Determine the (X, Y) coordinate at the center of the cell enclosing the given text.  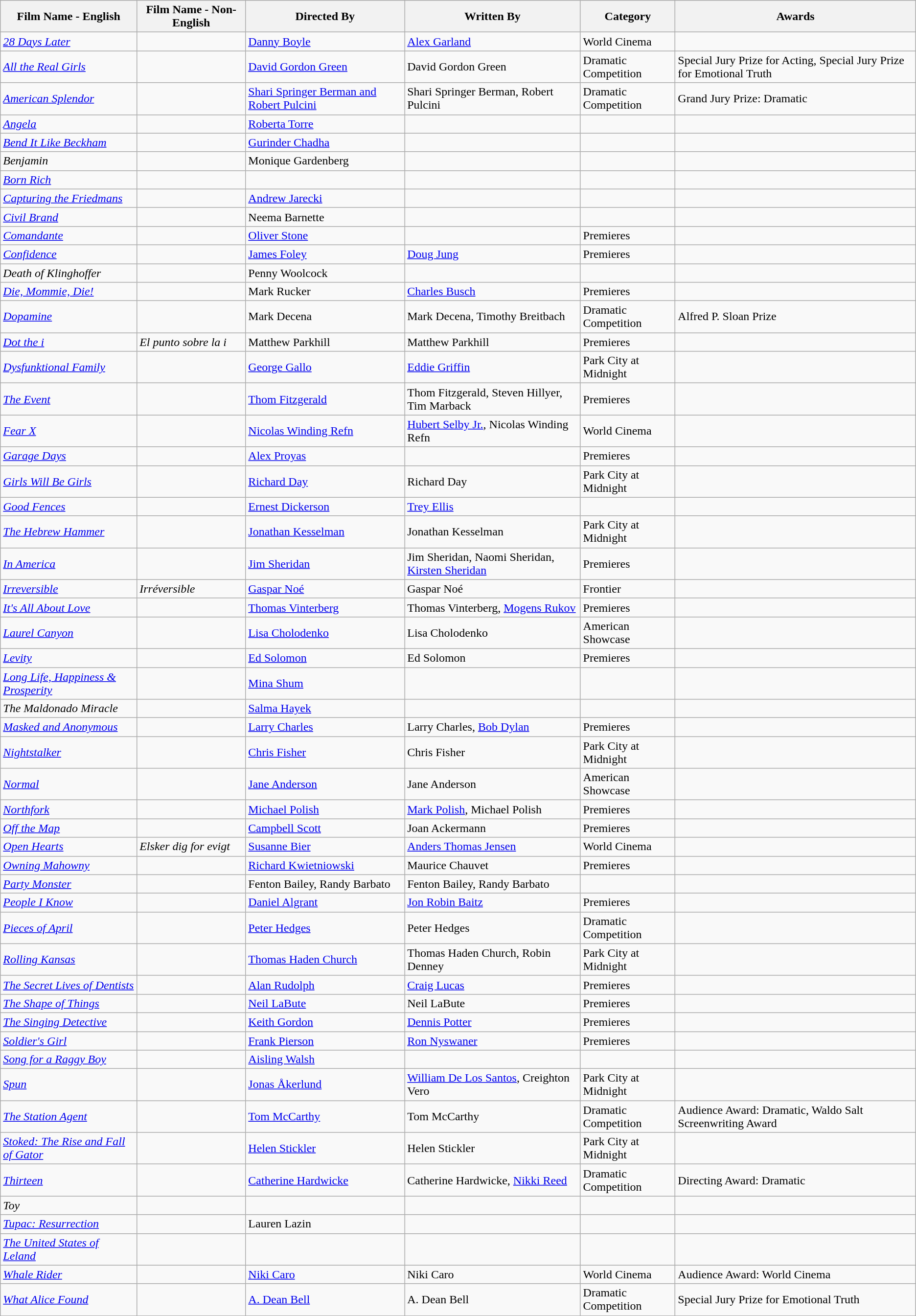
Stoked: The Rise and Fall of Gator (69, 1148)
Thom Fitzgerald, Steven Hillyer, Tim Marback (492, 399)
Jim Sheridan, Naomi Sheridan, Kirsten Sheridan (492, 564)
Frontier (628, 589)
Daniel Algrant (325, 902)
Confidence (69, 254)
Roberta Torre (325, 124)
Film Name - Non-English (191, 17)
Directed By (325, 17)
Mark Decena, Timothy Breitbach (492, 317)
Monique Gardenberg (325, 161)
Spun (69, 1085)
Directing Award: Dramatic (796, 1180)
Richard Kwietniowski (325, 865)
In America (69, 564)
William De Los Santos, Creighton Vero (492, 1085)
Audience Award: World Cinema (796, 1274)
Shari Springer Berman and Robert Pulcini (325, 99)
Benjamin (69, 161)
Alex Proyas (325, 456)
Thom Fitzgerald (325, 399)
Girls Will Be Girls (69, 482)
Thomas Haden Church (325, 959)
American Splendor (69, 99)
Off the Map (69, 828)
Normal (69, 784)
Maurice Chauvet (492, 865)
The Maldonado Miracle (69, 709)
The Hebrew Hammer (69, 531)
Thomas Vinterberg (325, 607)
Rolling Kansas (69, 959)
Danny Boyle (325, 42)
Dysfunktional Family (69, 367)
Gurinder Chadha (325, 142)
Alfred P. Sloan Prize (796, 317)
Eddie Griffin (492, 367)
Catherine Hardwicke (325, 1180)
James Foley (325, 254)
Elsker dig for evigt (191, 847)
Good Fences (69, 507)
Special Jury Prize for Acting, Special Jury Prize for Emotional Truth (796, 67)
Toy (69, 1205)
Born Rich (69, 180)
Category (628, 17)
Thomas Vinterberg, Mogens Rukov (492, 607)
Song for a Raggy Boy (69, 1060)
Mark Rucker (325, 292)
Garage Days (69, 456)
Open Hearts (69, 847)
Awards (796, 17)
Michael Polish (325, 809)
Dopamine (69, 317)
El punto sobre la i (191, 342)
Larry Charles (325, 727)
Capturing the Friedmans (69, 198)
Owning Mahowny (69, 865)
Laurel Canyon (69, 632)
Trey Ellis (492, 507)
Mark Polish, Michael Polish (492, 809)
George Gallo (325, 367)
Grand Jury Prize: Dramatic (796, 99)
Comandante (69, 235)
Angela (69, 124)
Aisling Walsh (325, 1060)
Frank Pierson (325, 1041)
Fear X (69, 431)
Alex Garland (492, 42)
People I Know (69, 902)
The United States of Leland (69, 1249)
Nicolas Winding Refn (325, 431)
The Secret Lives of Dentists (69, 985)
Keith Gordon (325, 1022)
Masked and Anonymous (69, 727)
Neema Barnette (325, 217)
Pieces of April (69, 928)
Thirteen (69, 1180)
Campbell Scott (325, 828)
Special Jury Prize for Emotional Truth (796, 1300)
Party Monster (69, 884)
Susanne Bier (325, 847)
Nightstalker (69, 753)
Audience Award: Dramatic, Waldo Salt Screenwriting Award (796, 1117)
Levity (69, 658)
Jim Sheridan (325, 564)
The Event (69, 399)
Dot the i (69, 342)
Ron Nyswaner (492, 1041)
Salma Hayek (325, 709)
Long Life, Happiness & Prosperity (69, 683)
Hubert Selby Jr., Nicolas Winding Refn (492, 431)
Mina Shum (325, 683)
The Singing Detective (69, 1022)
Thomas Haden Church, Robin Denney (492, 959)
Alan Rudolph (325, 985)
The Shape of Things (69, 1003)
Penny Woolcock (325, 273)
Tupac: Resurrection (69, 1224)
Craig Lucas (492, 985)
All the Real Girls (69, 67)
Jonas Åkerlund (325, 1085)
Dennis Potter (492, 1022)
Bend It Like Beckham (69, 142)
Film Name - English (69, 17)
Shari Springer Berman, Robert Pulcini (492, 99)
Joan Ackermann (492, 828)
What Alice Found (69, 1300)
It's All About Love (69, 607)
Soldier's Girl (69, 1041)
Anders Thomas Jensen (492, 847)
Civil Brand (69, 217)
Irréversible (191, 589)
Whale Rider (69, 1274)
The Station Agent (69, 1117)
28 Days Later (69, 42)
Catherine Hardwicke, Nikki Reed (492, 1180)
Oliver Stone (325, 235)
Charles Busch (492, 292)
Larry Charles, Bob Dylan (492, 727)
Written By (492, 17)
Northfork (69, 809)
Andrew Jarecki (325, 198)
Die, Mommie, Die! (69, 292)
Death of Klinghoffer (69, 273)
Doug Jung (492, 254)
Jon Robin Baitz (492, 902)
Irreversible (69, 589)
Ernest Dickerson (325, 507)
Mark Decena (325, 317)
Lauren Lazin (325, 1224)
